Output the (X, Y) coordinate of the center of the cell containing the given text.  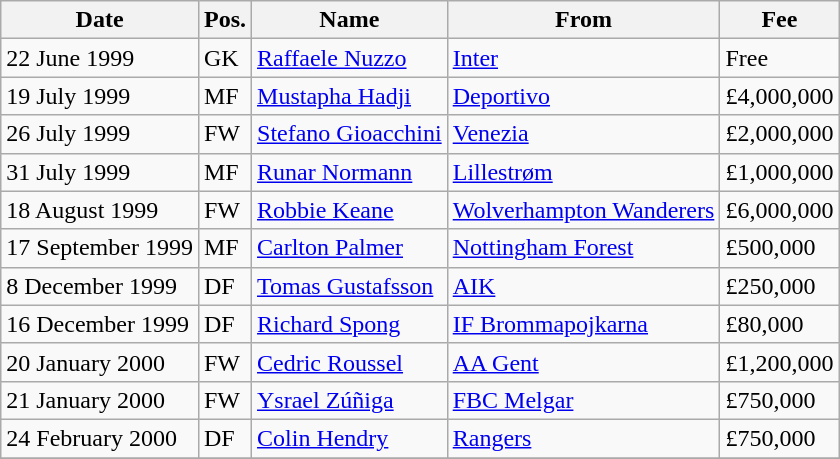
£500,000 (780, 248)
£2,000,000 (780, 134)
£80,000 (780, 324)
31 July 1999 (100, 172)
Date (100, 20)
19 July 1999 (100, 96)
21 January 2000 (100, 400)
Carlton Palmer (350, 248)
Inter (584, 58)
Raffaele Nuzzo (350, 58)
22 June 1999 (100, 58)
AIK (584, 286)
20 January 2000 (100, 362)
8 December 1999 (100, 286)
Venezia (584, 134)
AA Gent (584, 362)
Name (350, 20)
Stefano Gioacchini (350, 134)
GK (224, 58)
Wolverhampton Wanderers (584, 210)
Lillestrøm (584, 172)
From (584, 20)
Cedric Roussel (350, 362)
Free (780, 58)
Fee (780, 20)
£1,000,000 (780, 172)
£1,200,000 (780, 362)
Mustapha Hadji (350, 96)
FBC Melgar (584, 400)
Rangers (584, 438)
Deportivo (584, 96)
Richard Spong (350, 324)
24 February 2000 (100, 438)
Tomas Gustafsson (350, 286)
£250,000 (780, 286)
17 September 1999 (100, 248)
£4,000,000 (780, 96)
16 December 1999 (100, 324)
Runar Normann (350, 172)
Pos. (224, 20)
Colin Hendry (350, 438)
26 July 1999 (100, 134)
IF Brommapojkarna (584, 324)
£6,000,000 (780, 210)
Nottingham Forest (584, 248)
Robbie Keane (350, 210)
18 August 1999 (100, 210)
Ysrael Zúñiga (350, 400)
